Pinpoint the cell where the given text exists, returning its [x, y] midpoint coordinate. 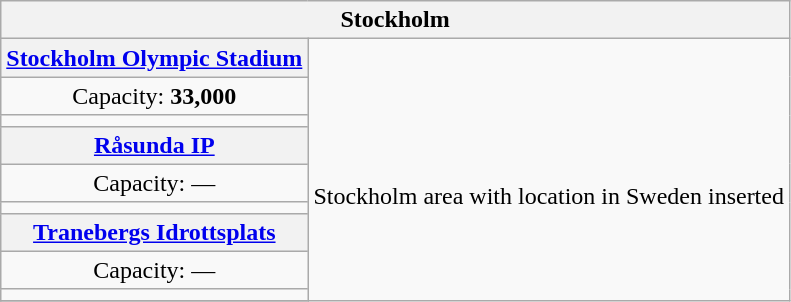
Capacity: 33,000 [154, 96]
Stockholm [396, 20]
Tranebergs Idrottsplats [154, 232]
Råsunda IP [154, 145]
Stockholm area with location in Sweden inserted [549, 170]
Stockholm Olympic Stadium [154, 58]
